Identify which cell holds the provided text, then report its (X, Y) central coordinate. 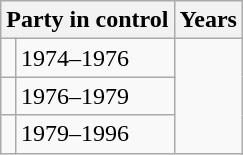
1976–1979 (94, 96)
1974–1976 (94, 58)
Years (208, 20)
1979–1996 (94, 134)
Party in control (88, 20)
